Extract the [x, y] coordinate from the center of the cell holding the provided text.  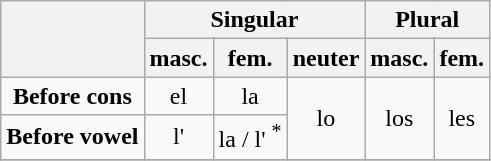
Before vowel [72, 138]
Plural [428, 20]
neuter [326, 58]
les [462, 118]
los [400, 118]
el [178, 96]
la [250, 96]
Singular [254, 20]
l' [178, 138]
lo [326, 118]
la / l' * [250, 138]
Before cons [72, 96]
